Extract the (X, Y) coordinate from the center of the cell holding the provided text.  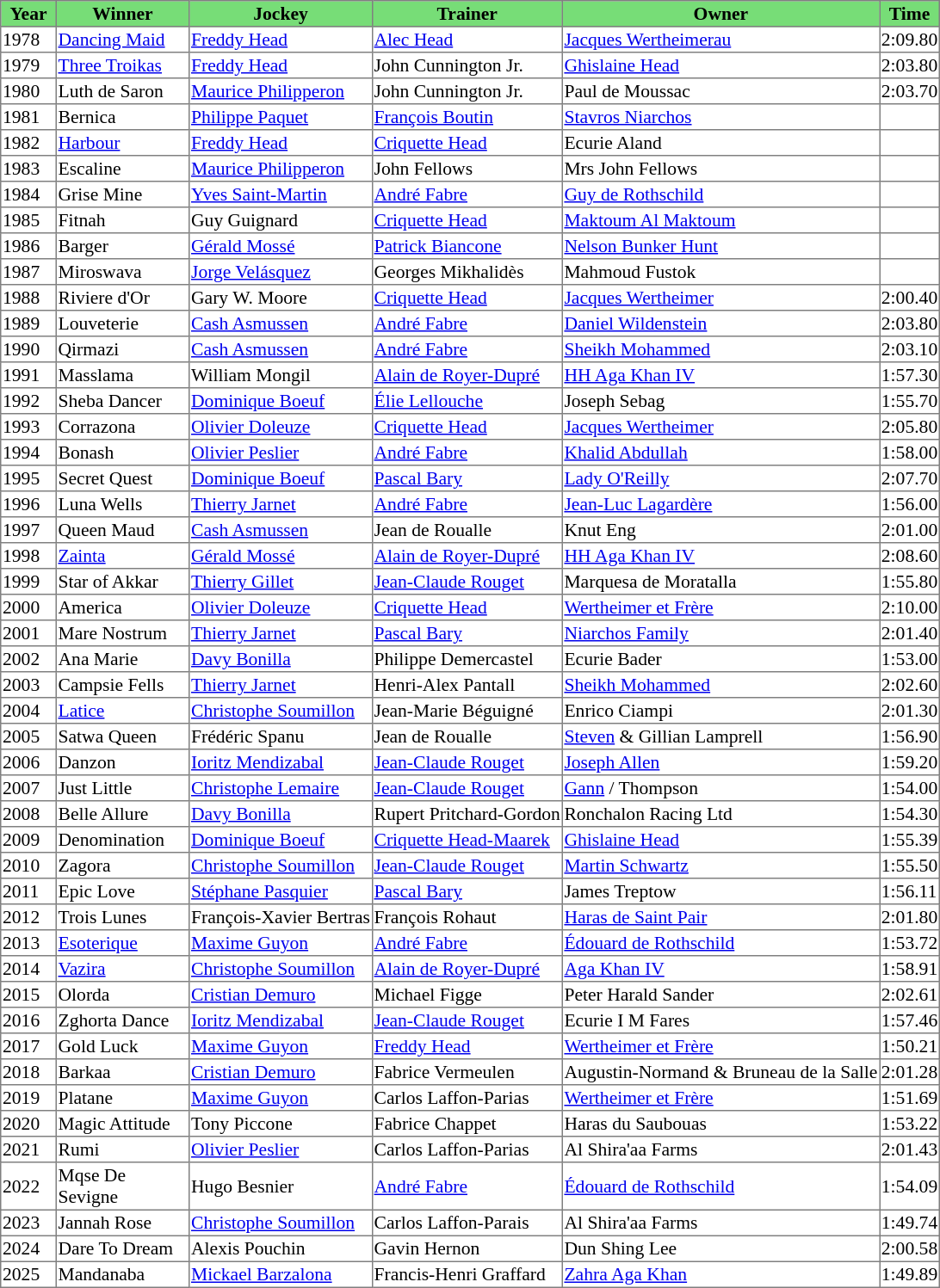
Zagora (122, 866)
Miroswava (122, 272)
Christophe Lemaire (281, 788)
1998 (28, 556)
Jorge Velásquez (281, 272)
1:53.72 (910, 943)
Belle Allure (122, 814)
Just Little (122, 788)
Trois Lunes (122, 917)
Dare To Dream (122, 1248)
Gary W. Moore (281, 298)
Philippe Demercastel (467, 659)
1:58.91 (910, 969)
Latice (122, 711)
2:03.10 (910, 349)
Queen Maud (122, 530)
Campsie Fells (122, 685)
2:02.61 (910, 995)
2011 (28, 891)
Daniel Wildenstein (720, 324)
2:01.30 (910, 711)
2006 (28, 762)
1983 (28, 169)
1991 (28, 375)
Jacques Wertheimerau (720, 40)
Epic Love (122, 891)
Paul de Moussac (720, 91)
Alexis Pouchin (281, 1248)
Star of Akkar (122, 582)
2023 (28, 1223)
1:57.30 (910, 375)
Maktoum Al Maktoum (720, 220)
Bonash (122, 453)
Tony Piccone (281, 1124)
Luna Wells (122, 504)
1990 (28, 349)
2024 (28, 1248)
Sheba Dancer (122, 401)
Mrs John Fellows (720, 169)
2:01.43 (910, 1149)
William Mongil (281, 375)
Criquette Head-Maarek (467, 840)
1:56.90 (910, 736)
2:07.70 (910, 478)
Haras de Saint Pair (720, 917)
James Treptow (720, 891)
Fitnah (122, 220)
Fabrice Vermeulen (467, 1072)
1996 (28, 504)
Hugo Besnier (281, 1186)
1981 (28, 117)
Bernica (122, 117)
Michael Figge (467, 995)
Joseph Allen (720, 762)
1989 (28, 324)
2:00.58 (910, 1248)
Three Troikas (122, 65)
1982 (28, 143)
1:50.21 (910, 1046)
Winner (122, 14)
1986 (28, 246)
Peter Harald Sander (720, 995)
2018 (28, 1072)
Jockey (281, 14)
2008 (28, 814)
1987 (28, 272)
Guy de Rothschild (720, 194)
2016 (28, 1020)
1978 (28, 40)
Ecurie Bader (720, 659)
1:56.00 (910, 504)
Platane (122, 1098)
1:51.69 (910, 1098)
2005 (28, 736)
1979 (28, 65)
2:02.60 (910, 685)
Lady O'Reilly (720, 478)
Time (910, 14)
François Boutin (467, 117)
1:59.20 (910, 762)
Mare Nostrum (122, 633)
1984 (28, 194)
1:53.22 (910, 1124)
2021 (28, 1149)
2:01.40 (910, 633)
2:08.60 (910, 556)
1:49.74 (910, 1223)
Thierry Gillet (281, 582)
Secret Quest (122, 478)
Nelson Bunker Hunt (720, 246)
Patrick Biancone (467, 246)
2014 (28, 969)
2012 (28, 917)
Fabrice Chappet (467, 1124)
1:54.09 (910, 1186)
Harbour (122, 143)
1994 (28, 453)
2:01.00 (910, 530)
1:57.46 (910, 1020)
1:54.00 (910, 788)
Ecurie Aland (720, 143)
2003 (28, 685)
2020 (28, 1124)
1:58.00 (910, 453)
Carlos Laffon-Parais (467, 1223)
Louveterie (122, 324)
Haras du Saubouas (720, 1124)
2007 (28, 788)
2:03.70 (910, 91)
Dun Shing Lee (720, 1248)
Jean-Marie Béguigné (467, 711)
1:55.70 (910, 401)
Danzon (122, 762)
2017 (28, 1046)
America (122, 607)
Mqse De Sevigne (122, 1186)
2004 (28, 711)
Alec Head (467, 40)
Denomination (122, 840)
Zghorta Dance (122, 1020)
François Rohaut (467, 917)
Khalid Abdullah (720, 453)
2:01.28 (910, 1072)
Rumi (122, 1149)
Barkaa (122, 1072)
Enrico Ciampi (720, 711)
2013 (28, 943)
2:10.00 (910, 607)
Ana Marie (122, 659)
2:01.80 (910, 917)
Magic Attitude (122, 1124)
Gann / Thompson (720, 788)
1:49.89 (910, 1274)
Philippe Paquet (281, 117)
Grise Mine (122, 194)
Olorda (122, 995)
2025 (28, 1274)
1:54.30 (910, 814)
Corrazona (122, 427)
1980 (28, 91)
Satwa Queen (122, 736)
François-Xavier Bertras (281, 917)
1988 (28, 298)
2:05.80 (910, 427)
John Fellows (467, 169)
Henri-Alex Pantall (467, 685)
Knut Eng (720, 530)
Francis-Henri Graffard (467, 1274)
Yves Saint-Martin (281, 194)
1:56.11 (910, 891)
Owner (720, 14)
2010 (28, 866)
Marquesa de Moratalla (720, 582)
Masslama (122, 375)
Martin Schwartz (720, 866)
Ecurie I M Fares (720, 1020)
1999 (28, 582)
2000 (28, 607)
Mandanaba (122, 1274)
1:53.00 (910, 659)
1992 (28, 401)
Riviere d'Or (122, 298)
Aga Khan IV (720, 969)
Escaline (122, 169)
1:55.80 (910, 582)
2019 (28, 1098)
1997 (28, 530)
Jannah Rose (122, 1223)
2001 (28, 633)
Gold Luck (122, 1046)
Gavin Hernon (467, 1248)
1995 (28, 478)
2002 (28, 659)
2022 (28, 1186)
Barger (122, 246)
Zahra Aga Khan (720, 1274)
Year (28, 14)
Luth de Saron (122, 91)
2015 (28, 995)
Trainer (467, 14)
Ronchalon Racing Ltd (720, 814)
2009 (28, 840)
Dancing Maid (122, 40)
Rupert Pritchard-Gordon (467, 814)
1985 (28, 220)
Joseph Sebag (720, 401)
Guy Guignard (281, 220)
Vazira (122, 969)
Élie Lellouche (467, 401)
2:09.80 (910, 40)
Frédéric Spanu (281, 736)
Georges Mikhalidès (467, 272)
Stavros Niarchos (720, 117)
Qirmazi (122, 349)
Esoterique (122, 943)
Jean-Luc Lagardère (720, 504)
Steven & Gillian Lamprell (720, 736)
1993 (28, 427)
Mahmoud Fustok (720, 272)
Zainta (122, 556)
Stéphane Pasquier (281, 891)
1:55.50 (910, 866)
1:55.39 (910, 840)
2:00.40 (910, 298)
Niarchos Family (720, 633)
Augustin-Normand & Bruneau de la Salle (720, 1072)
Mickael Barzalona (281, 1274)
